Search for the cell housing the specified text and yield its [x, y] center coordinate. 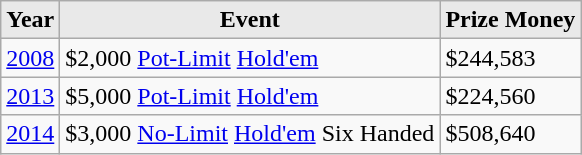
2013 [30, 96]
2014 [30, 134]
$3,000 No-Limit Hold'em Six Handed [250, 134]
$508,640 [510, 134]
Event [250, 20]
$244,583 [510, 58]
$224,560 [510, 96]
$5,000 Pot-Limit Hold'em [250, 96]
Year [30, 20]
Prize Money [510, 20]
2008 [30, 58]
$2,000 Pot-Limit Hold'em [250, 58]
